Scan for the cell matching the given text and deliver its [X, Y] coordinate at center. 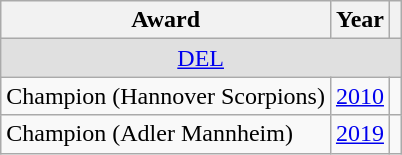
2010 [360, 96]
Year [360, 20]
Award [166, 20]
DEL [201, 58]
2019 [360, 134]
Champion (Hannover Scorpions) [166, 96]
Champion (Adler Mannheim) [166, 134]
